Determine the (X, Y) coordinate at the center of the cell enclosing the given text.  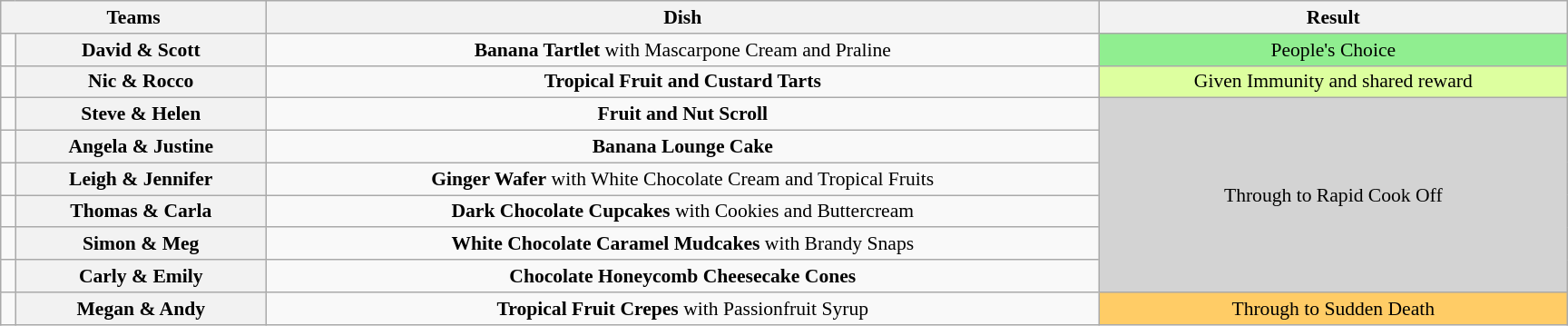
Tropical Fruit Crepes with Passionfruit Syrup (682, 308)
Leigh & Jennifer (141, 179)
Thomas & Carla (141, 211)
Nic & Rocco (141, 82)
Teams (134, 17)
Given Immunity and shared reward (1333, 82)
Steve & Helen (141, 114)
Dish (682, 17)
Banana Lounge Cake (682, 146)
David & Scott (141, 49)
Through to Sudden Death (1333, 308)
Result (1333, 17)
Ginger Wafer with White Chocolate Cream and Tropical Fruits (682, 179)
White Chocolate Caramel Mudcakes with Brandy Snaps (682, 243)
Through to Rapid Cook Off (1333, 195)
Chocolate Honeycomb Cheesecake Cones (682, 276)
Megan & Andy (141, 308)
People's Choice (1333, 49)
Banana Tartlet with Mascarpone Cream and Praline (682, 49)
Tropical Fruit and Custard Tarts (682, 82)
Simon & Meg (141, 243)
Dark Chocolate Cupcakes with Cookies and Buttercream (682, 211)
Carly & Emily (141, 276)
Fruit and Nut Scroll (682, 114)
Angela & Justine (141, 146)
